Search for the cell housing the specified text and yield its (x, y) center coordinate. 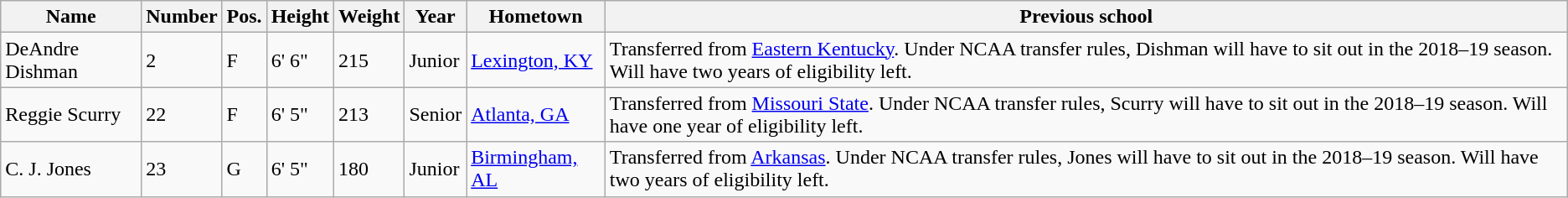
DeAndre Dishman (71, 60)
Atlanta, GA (536, 114)
Year (436, 17)
Transferred from Arkansas. Under NCAA transfer rules, Jones will have to sit out in the 2018–19 season. Will have two years of eligibility left. (1086, 169)
22 (182, 114)
6' 6" (300, 60)
180 (369, 169)
2 (182, 60)
Height (300, 17)
Previous school (1086, 17)
Pos. (245, 17)
Weight (369, 17)
213 (369, 114)
215 (369, 60)
Name (71, 17)
G (245, 169)
C. J. Jones (71, 169)
Hometown (536, 17)
Number (182, 17)
23 (182, 169)
Lexington, KY (536, 60)
Senior (436, 114)
Birmingham, AL (536, 169)
Reggie Scurry (71, 114)
